Detect which cell encompasses the target text, then output its (x, y) center coordinate. 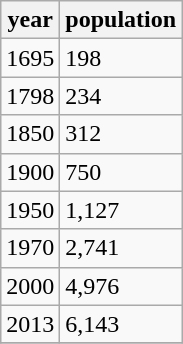
1850 (30, 134)
population (121, 20)
312 (121, 134)
750 (121, 172)
2000 (30, 286)
year (30, 20)
1970 (30, 248)
1900 (30, 172)
2013 (30, 324)
1,127 (121, 210)
4,976 (121, 286)
234 (121, 96)
6,143 (121, 324)
1798 (30, 96)
1950 (30, 210)
2,741 (121, 248)
1695 (30, 58)
198 (121, 58)
